For the text-containing cell, return its midpoint in (x, y) coordinate format. 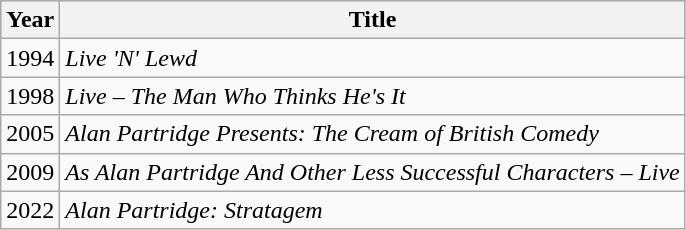
Alan Partridge Presents: The Cream of British Comedy (372, 134)
2005 (30, 134)
2009 (30, 172)
Alan Partridge: Stratagem (372, 210)
1994 (30, 58)
Live – The Man Who Thinks He's It (372, 96)
Year (30, 20)
2022 (30, 210)
Live 'N' Lewd (372, 58)
Title (372, 20)
1998 (30, 96)
As Alan Partridge And Other Less Successful Characters – Live (372, 172)
